Detect which cell encompasses the target text, then output its [X, Y] center coordinate. 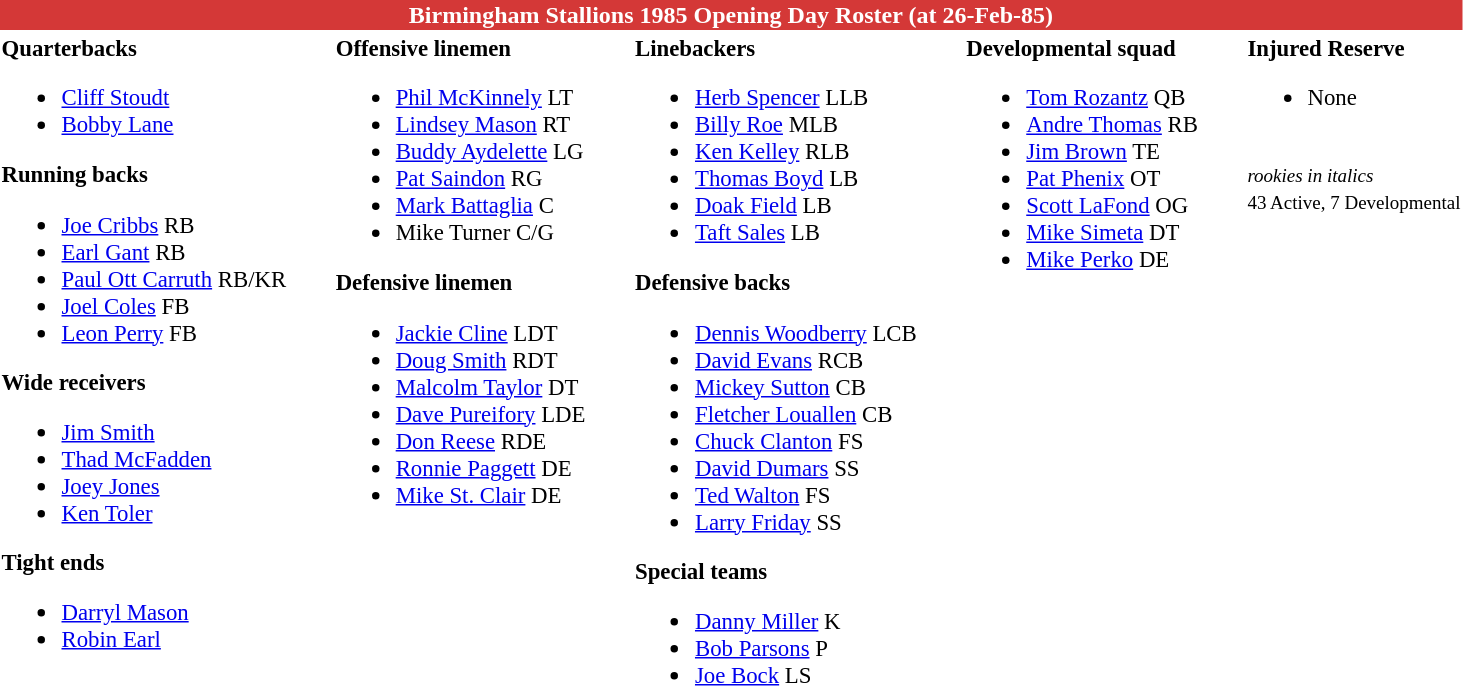
Birmingham Stallions 1985 Opening Day Roster (at 26-Feb-85) [731, 15]
